Detect which cell encompasses the target text, then output its (x, y) center coordinate. 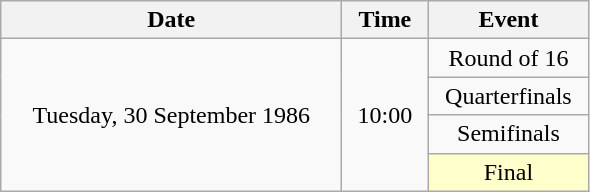
Quarterfinals (508, 96)
Tuesday, 30 September 1986 (172, 115)
Round of 16 (508, 58)
10:00 (385, 115)
Final (508, 172)
Semifinals (508, 134)
Date (172, 20)
Time (385, 20)
Event (508, 20)
